Provide the (X, Y) coordinate of the cell's center where the given text is located.  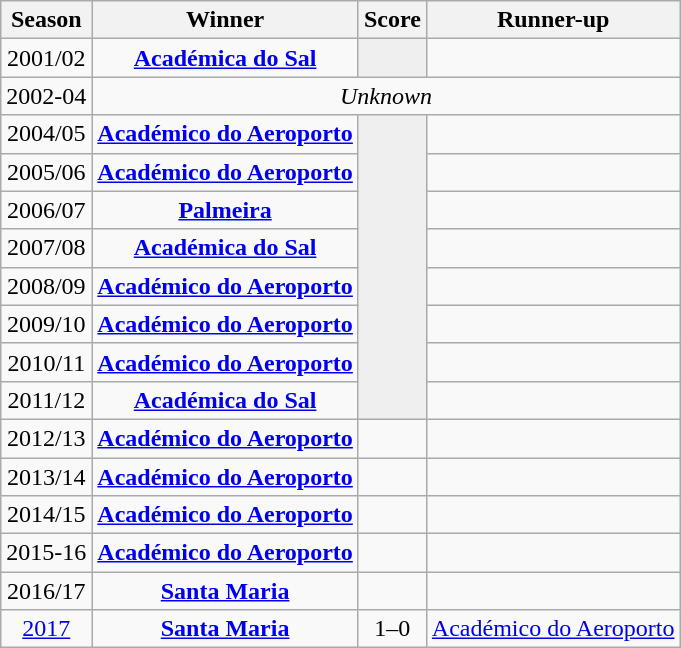
2008/09 (46, 286)
Palmeira (226, 210)
2009/10 (46, 324)
Winner (226, 20)
2005/06 (46, 172)
2016/17 (46, 591)
1–0 (392, 629)
2004/05 (46, 134)
2010/11 (46, 362)
2001/02 (46, 58)
2015-16 (46, 553)
Score (392, 20)
2007/08 (46, 248)
2011/12 (46, 400)
2013/14 (46, 477)
2006/07 (46, 210)
2017 (46, 629)
2002-04 (46, 96)
Unknown (386, 96)
Season (46, 20)
Runner-up (553, 20)
2014/15 (46, 515)
2012/13 (46, 438)
